Scan for the cell matching the given text and deliver its (x, y) coordinate at center. 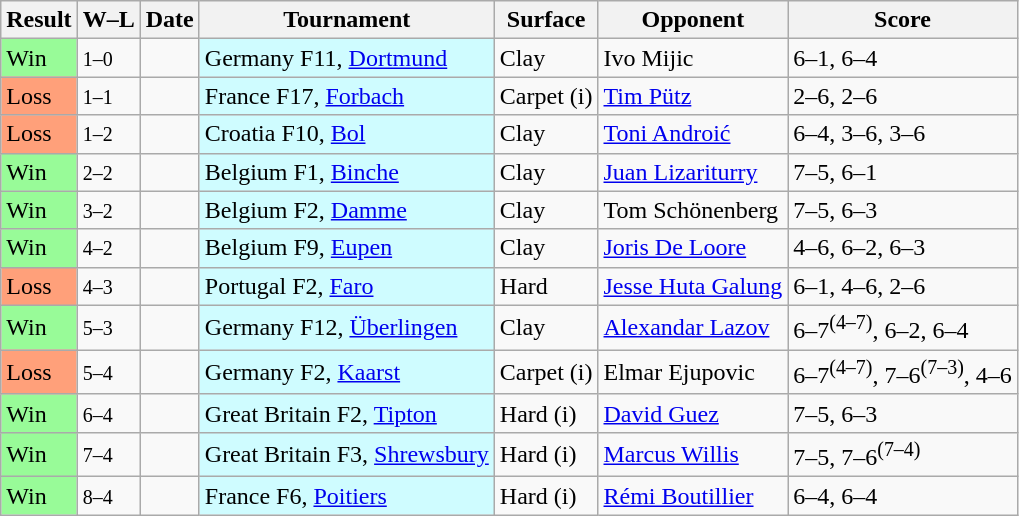
Germany F2, Kaarst (346, 372)
Result (39, 20)
Elmar Ejupovic (693, 372)
Rémi Boutillier (693, 496)
5–4 (108, 372)
7–4 (108, 454)
2–6, 2–6 (903, 96)
Opponent (693, 20)
Belgium F1, Binche (346, 172)
Date (170, 20)
6–7(4–7), 7–6(7–3), 4–6 (903, 372)
France F17, Forbach (346, 96)
4–2 (108, 248)
6–7(4–7), 6–2, 6–4 (903, 328)
Hard (546, 286)
Joris De Loore (693, 248)
4–6, 6–2, 6–3 (903, 248)
Croatia F10, Bol (346, 134)
France F6, Poitiers (346, 496)
6–4 (108, 413)
6–4, 6–4 (903, 496)
David Guez (693, 413)
6–4, 3–6, 3–6 (903, 134)
1–2 (108, 134)
Marcus Willis (693, 454)
Belgium F2, Damme (346, 210)
1–1 (108, 96)
8–4 (108, 496)
3–2 (108, 210)
Tom Schönenberg (693, 210)
Tournament (346, 20)
Toni Androić (693, 134)
Great Britain F2, Tipton (346, 413)
2–2 (108, 172)
Jesse Huta Galung (693, 286)
5–3 (108, 328)
Surface (546, 20)
7–5, 6–1 (903, 172)
Score (903, 20)
W–L (108, 20)
6–1, 6–4 (903, 58)
Germany F12, Überlingen (346, 328)
1–0 (108, 58)
Germany F11, Dortmund (346, 58)
4–3 (108, 286)
Alexandar Lazov (693, 328)
Portugal F2, Faro (346, 286)
Tim Pütz (693, 96)
7–5, 7–6(7–4) (903, 454)
Ivo Mijic (693, 58)
6–1, 4–6, 2–6 (903, 286)
Juan Lizariturry (693, 172)
Great Britain F3, Shrewsbury (346, 454)
Belgium F9, Eupen (346, 248)
